Locate the cell with the specified text and output its [X, Y] center coordinate. 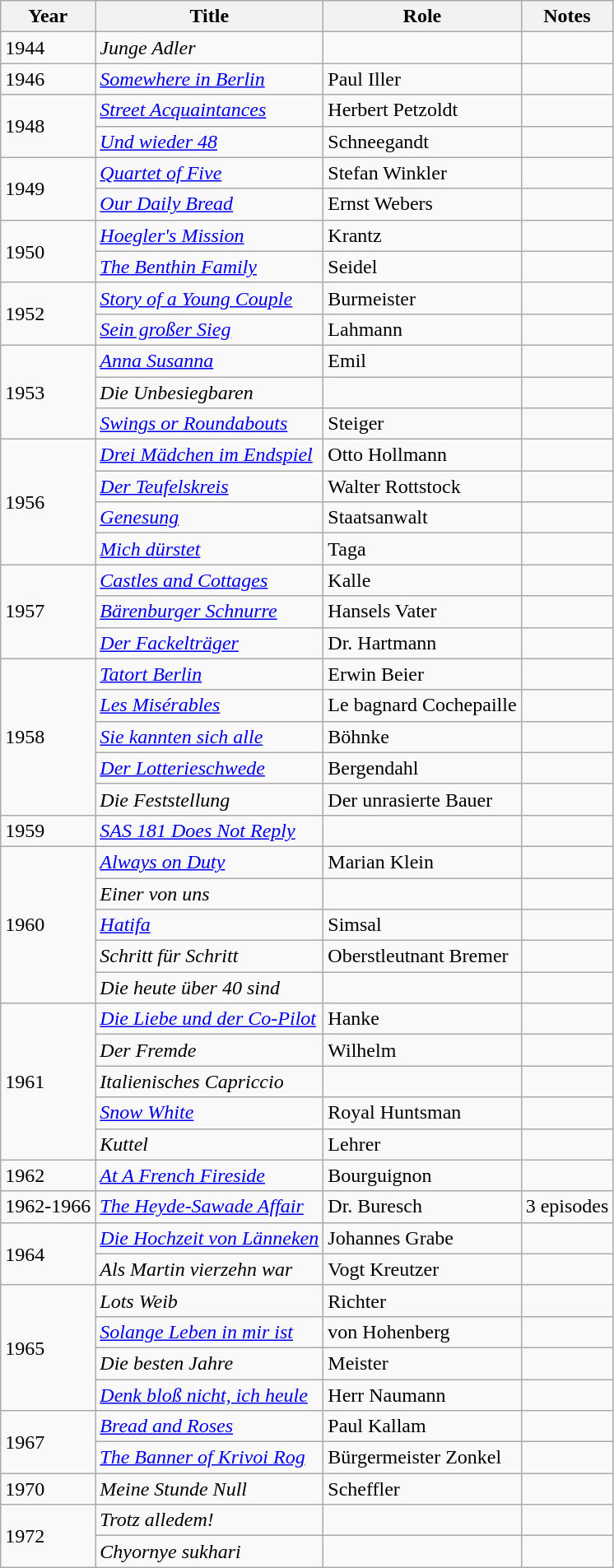
Der Fackelträger [209, 643]
Böhnke [422, 737]
Italienisches Capriccio [209, 1082]
Chyornye sukhari [209, 1552]
The Heyde-Sawade Affair [209, 1207]
Schritt für Schritt [209, 956]
Story of a Young Couple [209, 298]
Scheffler [422, 1489]
1967 [48, 1442]
Oberstleutnant Bremer [422, 956]
Year [48, 16]
Die Liebe und der Co-Pilot [209, 1019]
1950 [48, 251]
1965 [48, 1347]
Lehrer [422, 1144]
Solange Leben in mir ist [209, 1332]
Genesung [209, 518]
1962-1966 [48, 1207]
1962 [48, 1175]
Die Unbesiegbaren [209, 393]
Hatifa [209, 925]
Stefan Winkler [422, 173]
1946 [48, 79]
Hoegler's Mission [209, 235]
Die Hochzeit von Länneken [209, 1238]
Bergendahl [422, 768]
Die besten Jahre [209, 1363]
1961 [48, 1082]
Herr Naumann [422, 1395]
Lots Weib [209, 1300]
Quartet of Five [209, 173]
1959 [48, 831]
von Hohenberg [422, 1332]
Junge Adler [209, 48]
1964 [48, 1254]
Und wieder 48 [209, 142]
Anna Susanna [209, 361]
Lahmann [422, 329]
Street Acquaintances [209, 110]
Taga [422, 549]
At A French Fireside [209, 1175]
Wilhelm [422, 1050]
Otto Hollmann [422, 455]
Walter Rottstock [422, 486]
Der unrasierte Bauer [422, 799]
Steiger [422, 424]
1956 [48, 502]
Snow White [209, 1113]
Die heute über 40 sind [209, 988]
Richter [422, 1300]
Tatort Berlin [209, 674]
Der Lotterieschwede [209, 768]
Der Fremde [209, 1050]
Der Teufelskreis [209, 486]
1953 [48, 392]
Paul Kallam [422, 1426]
Als Martin vierzehn war [209, 1269]
Les Misérables [209, 705]
Dr. Hartmann [422, 643]
1970 [48, 1489]
Swings or Roundabouts [209, 424]
1952 [48, 314]
Sie kannten sich alle [209, 737]
Herbert Petzoldt [422, 110]
Drei Mädchen im Endspiel [209, 455]
Johannes Grabe [422, 1238]
Die Feststellung [209, 799]
Denk bloß nicht, ich heule [209, 1395]
Role [422, 16]
Marian Klein [422, 862]
Somewhere in Berlin [209, 79]
Our Daily Bread [209, 204]
Ernst Webers [422, 204]
Kuttel [209, 1144]
Trotz alledem! [209, 1520]
1957 [48, 612]
1960 [48, 924]
3 episodes [567, 1207]
Paul Iller [422, 79]
1958 [48, 737]
Emil [422, 361]
1944 [48, 48]
Bärenburger Schnurre [209, 612]
Bürgermeister Zonkel [422, 1458]
Einer von uns [209, 893]
Royal Huntsman [422, 1113]
SAS 181 Does Not Reply [209, 831]
Hanke [422, 1019]
1949 [48, 188]
The Banner of Krivoi Rog [209, 1458]
Krantz [422, 235]
Mich dürstet [209, 549]
Hansels Vater [422, 612]
Staatsanwalt [422, 518]
Erwin Beier [422, 674]
Castles and Cottages [209, 580]
Vogt Kreutzer [422, 1269]
Kalle [422, 580]
Always on Duty [209, 862]
Notes [567, 16]
Schneegandt [422, 142]
Bourguignon [422, 1175]
Meine Stunde Null [209, 1489]
Burmeister [422, 298]
Sein großer Sieg [209, 329]
1972 [48, 1536]
The Benthin Family [209, 267]
Title [209, 16]
Simsal [422, 925]
Seidel [422, 267]
Meister [422, 1363]
Le bagnard Cochepaille [422, 705]
Dr. Buresch [422, 1207]
Bread and Roses [209, 1426]
1948 [48, 126]
